Return (X, Y) of the center of cell containing provided text 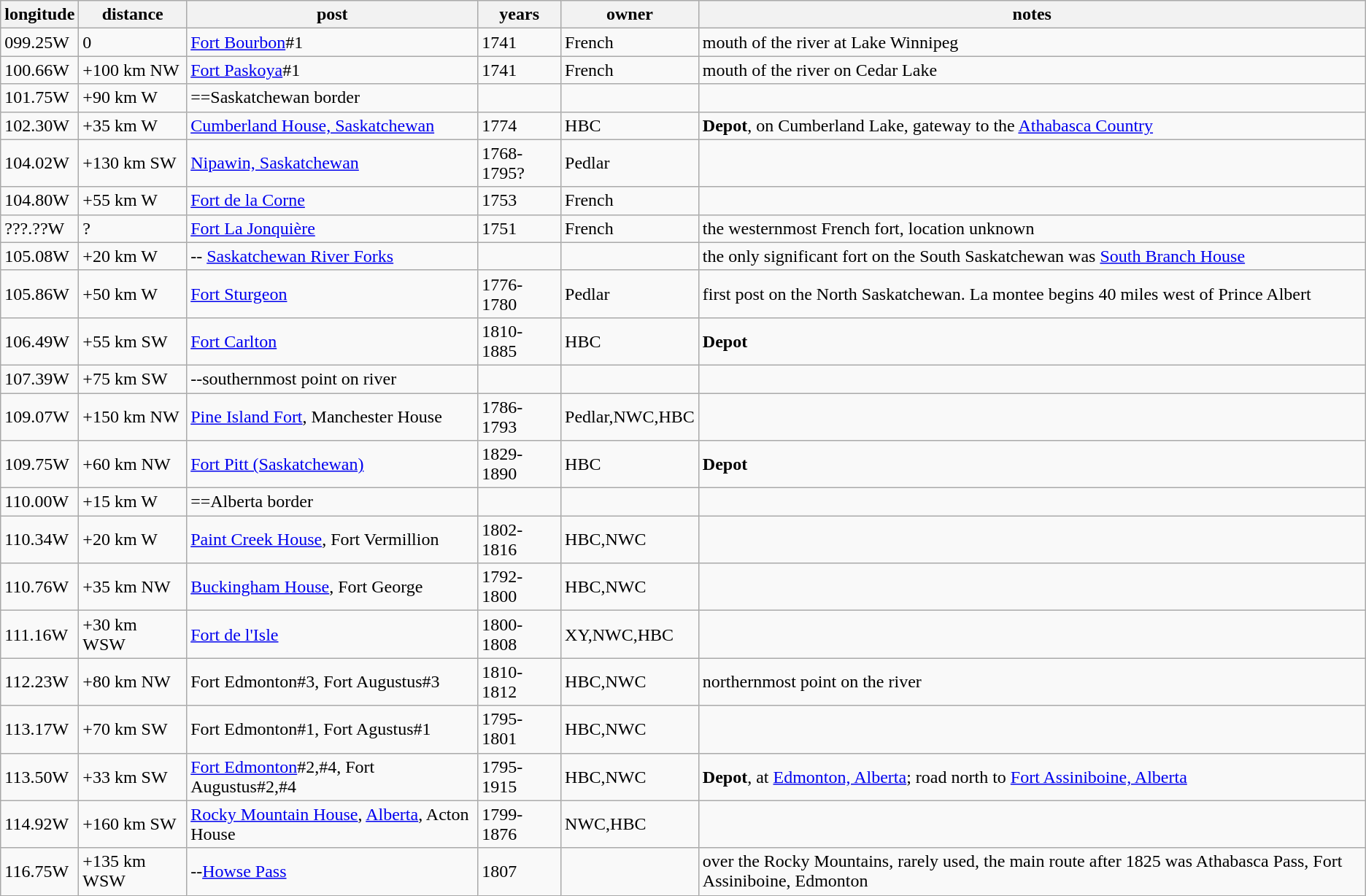
???.??W (39, 228)
XY,NWC,HBC (630, 635)
1795-1801 (520, 730)
longitude (39, 15)
113.50W (39, 776)
110.34W (39, 540)
Fort de la Corne (333, 201)
Cumberland House, Saskatchewan (333, 125)
099.25W (39, 42)
? (133, 228)
+35 km NW (133, 587)
Fort Edmonton#3, Fort Augustus#3 (333, 681)
1751 (520, 228)
112.23W (39, 681)
first post on the North Saskatchewan. La montee begins 40 miles west of Prince Albert (1032, 293)
==Alberta border (333, 502)
0 (133, 42)
over the Rocky Mountains, rarely used, the main route after 1825 was Athabasca Pass, Fort Assiniboine, Edmonton (1032, 871)
1829-1890 (520, 464)
1799-1876 (520, 824)
+33 km SW (133, 776)
1768-1795? (520, 163)
1792-1800 (520, 587)
111.16W (39, 635)
109.07W (39, 416)
106.49W (39, 341)
1795-1915 (520, 776)
104.02W (39, 163)
+55 km SW (133, 341)
+90 km W (133, 98)
1800-1808 (520, 635)
NWC,HBC (630, 824)
--southernmost point on river (333, 379)
Buckingham House, Fort George (333, 587)
+130 km SW (133, 163)
Fort Edmonton#2,#4, Fort Augustus#2,#4 (333, 776)
notes (1032, 15)
owner (630, 15)
1810-1812 (520, 681)
Fort Pitt (Saskatchewan) (333, 464)
+30 km WSW (133, 635)
116.75W (39, 871)
1802-1816 (520, 540)
Nipawin, Saskatchewan (333, 163)
the only significant fort on the South Saskatchewan was South Branch House (1032, 256)
107.39W (39, 379)
--Howse Pass (333, 871)
Fort Bourbon#1 (333, 42)
+70 km SW (133, 730)
mouth of the river at Lake Winnipeg (1032, 42)
1786-1793 (520, 416)
Depot, on Cumberland Lake, gateway to the Athabasca Country (1032, 125)
110.00W (39, 502)
Fort Paskoya#1 (333, 70)
1807 (520, 871)
years (520, 15)
100.66W (39, 70)
105.86W (39, 293)
109.75W (39, 464)
+150 km NW (133, 416)
the westernmost French fort, location unknown (1032, 228)
+55 km W (133, 201)
+160 km SW (133, 824)
104.80W (39, 201)
Rocky Mountain House, Alberta, Acton House (333, 824)
==Saskatchewan border (333, 98)
Pine Island Fort, Manchester House (333, 416)
+135 km WSW (133, 871)
-- Saskatchewan River Forks (333, 256)
114.92W (39, 824)
Depot, at Edmonton, Alberta; road north to Fort Assiniboine, Alberta (1032, 776)
Fort Carlton (333, 341)
+75 km SW (133, 379)
110.76W (39, 587)
northernmost point on the river (1032, 681)
113.17W (39, 730)
+100 km NW (133, 70)
Fort de l'Isle (333, 635)
Pedlar,NWC,HBC (630, 416)
1776-1780 (520, 293)
post (333, 15)
Fort La Jonquière (333, 228)
Paint Creek House, Fort Vermillion (333, 540)
+60 km NW (133, 464)
1810-1885 (520, 341)
distance (133, 15)
105.08W (39, 256)
+80 km NW (133, 681)
Fort Sturgeon (333, 293)
101.75W (39, 98)
Fort Edmonton#1, Fort Agustus#1 (333, 730)
mouth of the river on Cedar Lake (1032, 70)
1753 (520, 201)
+15 km W (133, 502)
+35 km W (133, 125)
102.30W (39, 125)
+50 km W (133, 293)
1774 (520, 125)
